Find where the given text appears and provide that cell's center as [X, Y] coordinate. 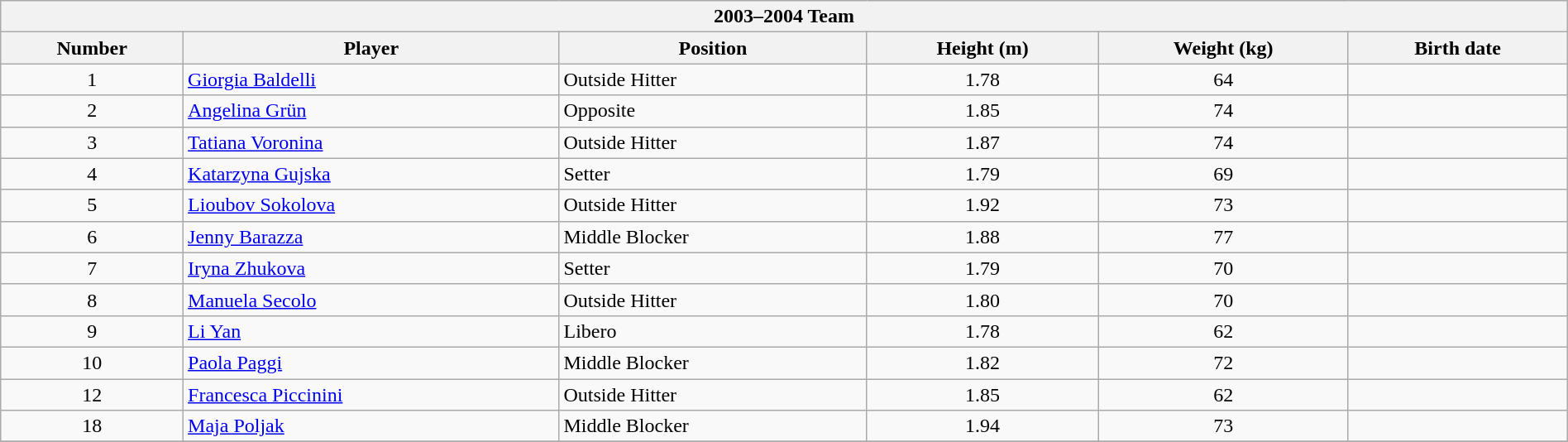
69 [1223, 174]
1 [93, 79]
Iryna Zhukova [371, 268]
1.82 [982, 363]
1.94 [982, 426]
Angelina Grün [371, 111]
1.87 [982, 142]
3 [93, 142]
Francesca Piccinini [371, 395]
Jenny Barazza [371, 237]
4 [93, 174]
64 [1223, 79]
Libero [713, 331]
18 [93, 426]
Player [371, 48]
2003–2004 Team [784, 17]
Katarzyna Gujska [371, 174]
Weight (kg) [1223, 48]
Maja Poljak [371, 426]
2 [93, 111]
1.80 [982, 300]
12 [93, 395]
Manuela Secolo [371, 300]
6 [93, 237]
Number [93, 48]
10 [93, 363]
Tatiana Voronina [371, 142]
7 [93, 268]
Opposite [713, 111]
9 [93, 331]
Birth date [1457, 48]
Position [713, 48]
1.88 [982, 237]
Li Yan [371, 331]
5 [93, 205]
1.92 [982, 205]
8 [93, 300]
Paola Paggi [371, 363]
72 [1223, 363]
Lioubov Sokolova [371, 205]
77 [1223, 237]
Giorgia Baldelli [371, 79]
Height (m) [982, 48]
